Identify which cell holds the provided text, then report its [X, Y] central coordinate. 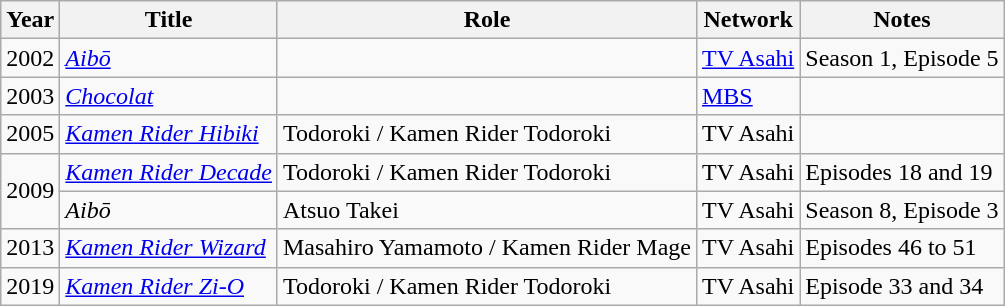
Notes [902, 20]
Episode 33 and 34 [902, 286]
Title [169, 20]
Episodes 18 and 19 [902, 172]
Episodes 46 to 51 [902, 248]
MBS [748, 96]
2009 [30, 191]
Season 1, Episode 5 [902, 58]
2019 [30, 286]
Year [30, 20]
Atsuo Takei [486, 210]
Kamen Rider Wizard [169, 248]
2005 [30, 134]
Season 8, Episode 3 [902, 210]
Role [486, 20]
Kamen Rider Hibiki [169, 134]
2013 [30, 248]
2002 [30, 58]
Kamen Rider Zi-O [169, 286]
Masahiro Yamamoto / Kamen Rider Mage [486, 248]
Chocolat [169, 96]
Kamen Rider Decade [169, 172]
Network [748, 20]
2003 [30, 96]
